Capture the cell that displays the provided text and extract its (x, y) central coordinate. 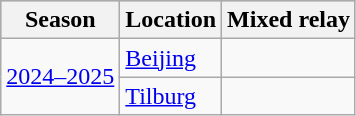
Season (60, 20)
Mixed relay (289, 20)
Location (171, 20)
Tilburg (171, 96)
2024–2025 (60, 77)
Beijing (171, 58)
